For the text-containing cell, return its midpoint in (x, y) coordinate format. 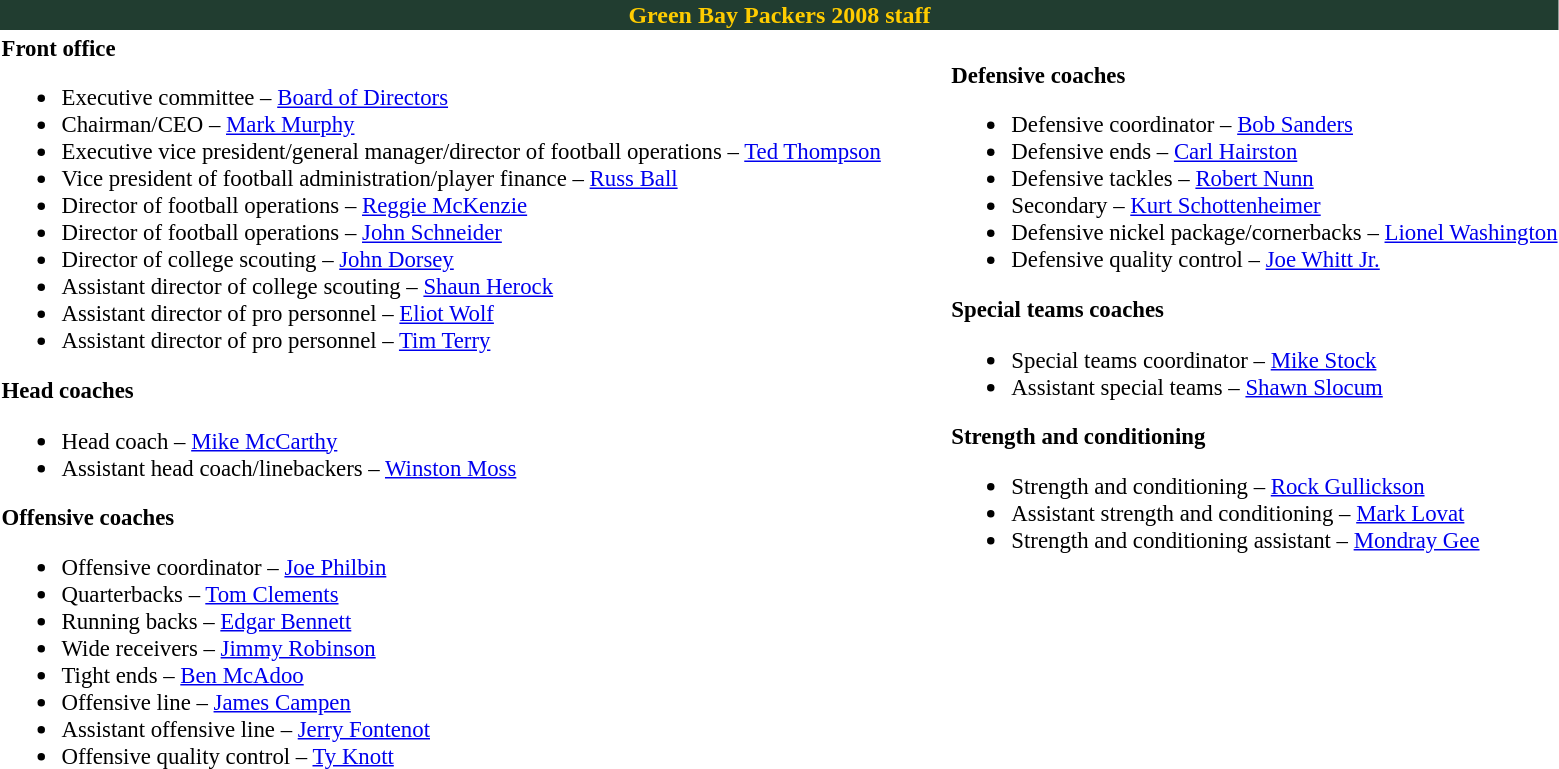
Green Bay Packers 2008 staff (780, 15)
